Find where the given text appears and provide that cell's center as [x, y] coordinate. 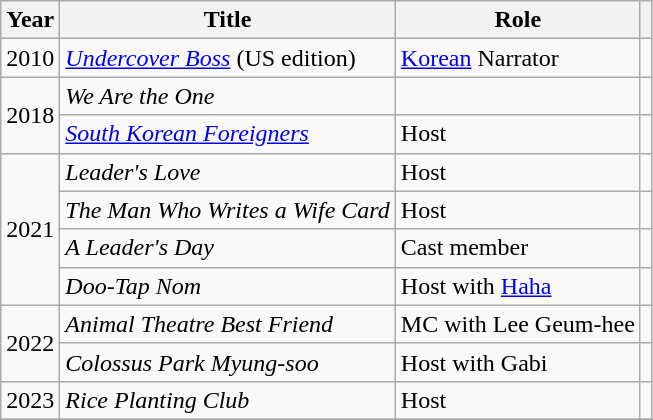
A Leader's Day [228, 248]
The Man Who Writes a Wife Card [228, 210]
2023 [30, 400]
2022 [30, 343]
Animal Theatre Best Friend [228, 324]
2018 [30, 115]
Host with Haha [518, 286]
Title [228, 20]
Leader's Love [228, 172]
2010 [30, 58]
We Are the One [228, 96]
Doo-Tap Nom [228, 286]
Cast member [518, 248]
Rice Planting Club [228, 400]
Korean Narrator [518, 58]
Colossus Park Myung-soo [228, 362]
Host with Gabi [518, 362]
South Korean Foreigners [228, 134]
Year [30, 20]
MC with Lee Geum-hee [518, 324]
2021 [30, 229]
Undercover Boss (US edition) [228, 58]
Role [518, 20]
